Extract the (X, Y) coordinate from the center of the cell holding the provided text.  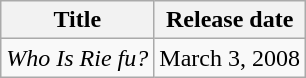
March 3, 2008 (230, 58)
Who Is Rie fu? (78, 58)
Title (78, 20)
Release date (230, 20)
